Identify which cell holds the provided text, then report its [X, Y] central coordinate. 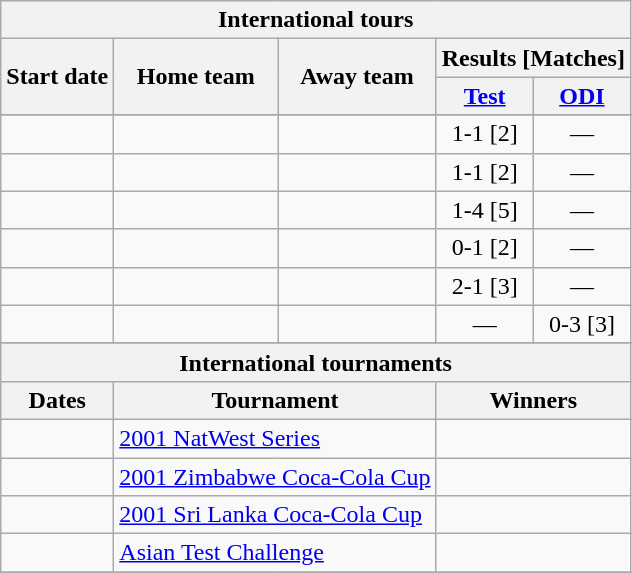
International tours [316, 20]
2-1 [3] [484, 286]
Dates [58, 400]
2001 Zimbabwe Coca-Cola Cup [275, 477]
0-3 [3] [582, 324]
Asian Test Challenge [275, 553]
Winners [533, 400]
2001 Sri Lanka Coca-Cola Cup [275, 515]
International tournaments [316, 362]
Results [Matches] [533, 58]
Start date [58, 77]
ODI [582, 96]
Home team [196, 77]
0-1 [2] [484, 248]
Tournament [275, 400]
2001 NatWest Series [275, 438]
Test [484, 96]
1-4 [5] [484, 210]
Away team [357, 77]
